From the cell containing the given text, extract its center point as (x, y) coordinate. 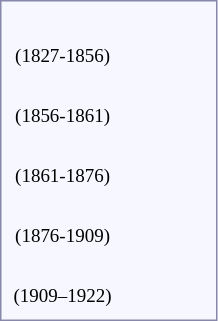
(1909–1922) (62, 280)
(1876-1909) (62, 220)
(1827-1856) (62, 40)
(1861-1876) (62, 160)
(1856-1861) (62, 100)
